Determine the [X, Y] coordinate at the center of the cell enclosing the given text.  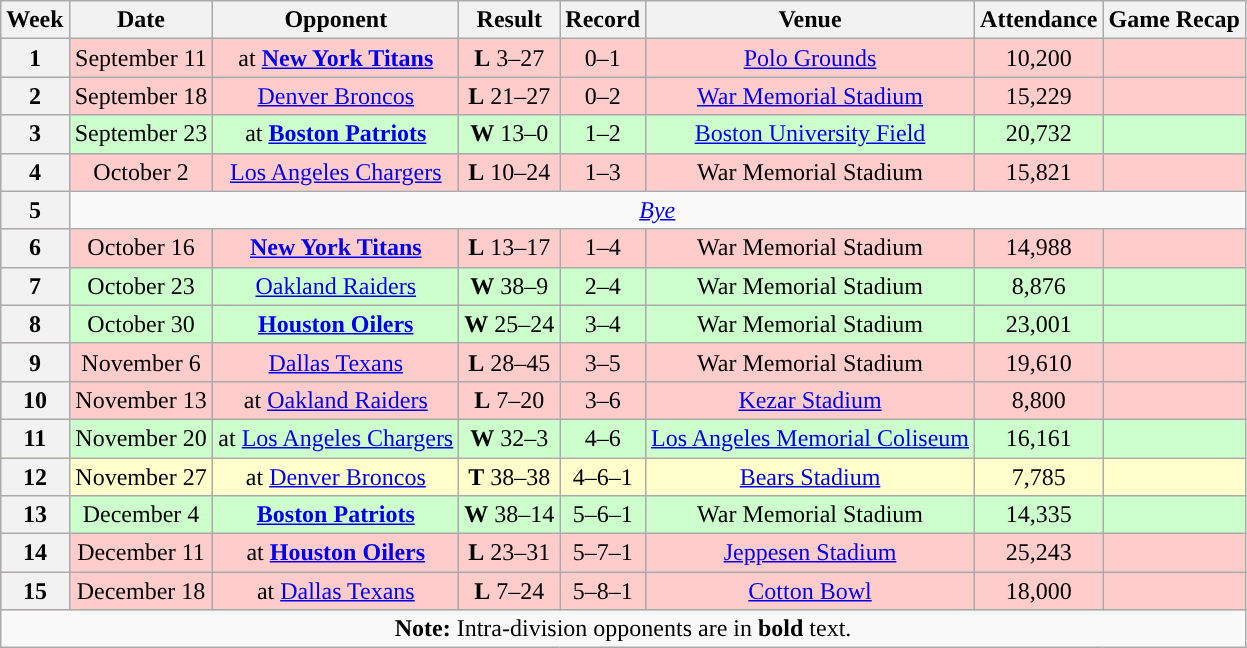
11 [35, 438]
8,876 [1039, 286]
3–4 [603, 324]
18,000 [1039, 591]
Opponent [336, 20]
L 23–31 [510, 553]
Week [35, 20]
Result [510, 20]
October 23 [141, 286]
Kezar Stadium [810, 400]
at Denver Broncos [336, 477]
Denver Broncos [336, 96]
W 38–14 [510, 515]
Oakland Raiders [336, 286]
at Houston Oilers [336, 553]
December 4 [141, 515]
5–7–1 [603, 553]
October 2 [141, 172]
October 16 [141, 248]
December 11 [141, 553]
December 18 [141, 591]
T 38–38 [510, 477]
3–5 [603, 362]
0–1 [603, 58]
14,988 [1039, 248]
23,001 [1039, 324]
at Dallas Texans [336, 591]
2–4 [603, 286]
L 3–27 [510, 58]
Bears Stadium [810, 477]
25,243 [1039, 553]
Attendance [1039, 20]
at New York Titans [336, 58]
W 25–24 [510, 324]
at Los Angeles Chargers [336, 438]
1 [35, 58]
Houston Oilers [336, 324]
3–6 [603, 400]
November 27 [141, 477]
Dallas Texans [336, 362]
September 11 [141, 58]
Jeppesen Stadium [810, 553]
1–3 [603, 172]
L 7–24 [510, 591]
10,200 [1039, 58]
19,610 [1039, 362]
5–8–1 [603, 591]
Note: Intra-division opponents are in bold text. [624, 629]
Bye [657, 210]
L 10–24 [510, 172]
16,161 [1039, 438]
Date [141, 20]
W 38–9 [510, 286]
2 [35, 96]
L 21–27 [510, 96]
Record [603, 20]
Cotton Bowl [810, 591]
W 13–0 [510, 134]
5–6–1 [603, 515]
Venue [810, 20]
1–2 [603, 134]
4–6 [603, 438]
November 6 [141, 362]
November 20 [141, 438]
Boston University Field [810, 134]
0–2 [603, 96]
October 30 [141, 324]
7 [35, 286]
at Boston Patriots [336, 134]
New York Titans [336, 248]
September 23 [141, 134]
13 [35, 515]
1–4 [603, 248]
at Oakland Raiders [336, 400]
5 [35, 210]
September 18 [141, 96]
Boston Patriots [336, 515]
L 28–45 [510, 362]
Los Angeles Memorial Coliseum [810, 438]
9 [35, 362]
15 [35, 591]
Los Angeles Chargers [336, 172]
10 [35, 400]
W 32–3 [510, 438]
4–6–1 [603, 477]
3 [35, 134]
L 7–20 [510, 400]
4 [35, 172]
12 [35, 477]
8 [35, 324]
Game Recap [1174, 20]
L 13–17 [510, 248]
14,335 [1039, 515]
20,732 [1039, 134]
15,229 [1039, 96]
Polo Grounds [810, 58]
15,821 [1039, 172]
November 13 [141, 400]
8,800 [1039, 400]
7,785 [1039, 477]
6 [35, 248]
14 [35, 553]
